Detect which cell encompasses the target text, then output its (x, y) center coordinate. 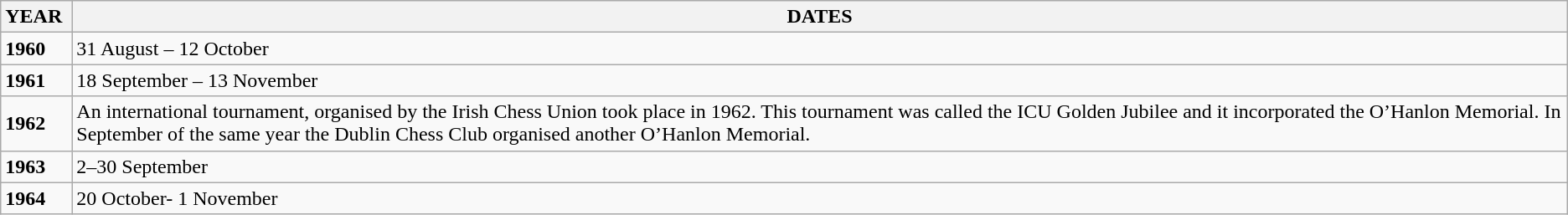
1963 (37, 166)
2–30 September (819, 166)
1960 (37, 49)
DATES (819, 17)
18 September – 13 November (819, 80)
20 October- 1 November (819, 198)
31 August – 12 October (819, 49)
YEAR (37, 17)
1962 (37, 124)
1964 (37, 198)
1961 (37, 80)
